For the text-containing cell, return its midpoint in [x, y] coordinate format. 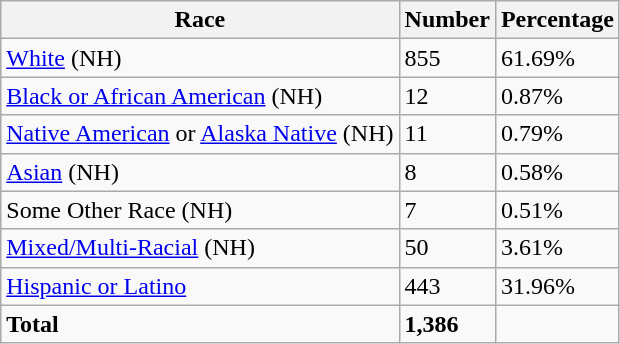
1,386 [447, 324]
12 [447, 96]
50 [447, 248]
855 [447, 58]
3.61% [557, 248]
0.58% [557, 172]
Total [200, 324]
Number [447, 20]
Mixed/Multi-Racial (NH) [200, 248]
0.79% [557, 134]
7 [447, 210]
0.51% [557, 210]
Hispanic or Latino [200, 286]
White (NH) [200, 58]
Race [200, 20]
0.87% [557, 96]
Black or African American (NH) [200, 96]
31.96% [557, 286]
61.69% [557, 58]
Some Other Race (NH) [200, 210]
Percentage [557, 20]
8 [447, 172]
Asian (NH) [200, 172]
11 [447, 134]
443 [447, 286]
Native American or Alaska Native (NH) [200, 134]
